From the cell containing the given text, extract its center point as [x, y] coordinate. 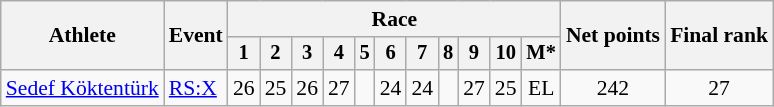
2 [276, 54]
Sedef Köktentürk [82, 88]
8 [448, 54]
Athlete [82, 36]
5 [365, 54]
EL [540, 88]
4 [339, 54]
M* [540, 54]
6 [391, 54]
9 [474, 54]
10 [506, 54]
3 [307, 54]
RS:X [196, 88]
Final rank [719, 36]
Race [394, 19]
1 [244, 54]
Event [196, 36]
Net points [613, 36]
242 [613, 88]
7 [422, 54]
